Identify which cell holds the provided text, then report its [x, y] central coordinate. 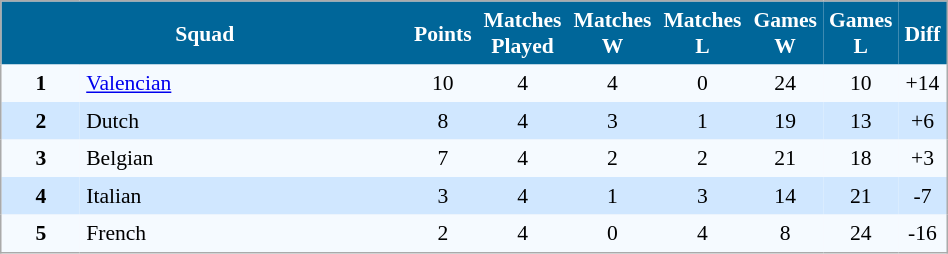
+3 [922, 159]
19 [785, 121]
Matches W [613, 33]
French [244, 233]
-16 [922, 233]
Matches L [702, 33]
7 [443, 159]
5 [40, 233]
Valencian [244, 83]
Points [443, 33]
13 [861, 121]
Games W [785, 33]
Diff [922, 33]
18 [861, 159]
Games L [861, 33]
Dutch [244, 121]
+6 [922, 121]
Matches Played [523, 33]
Squad [204, 33]
14 [785, 196]
+14 [922, 83]
Belgian [244, 159]
-7 [922, 196]
Italian [244, 196]
